Identify which cell holds the provided text, then report its (X, Y) central coordinate. 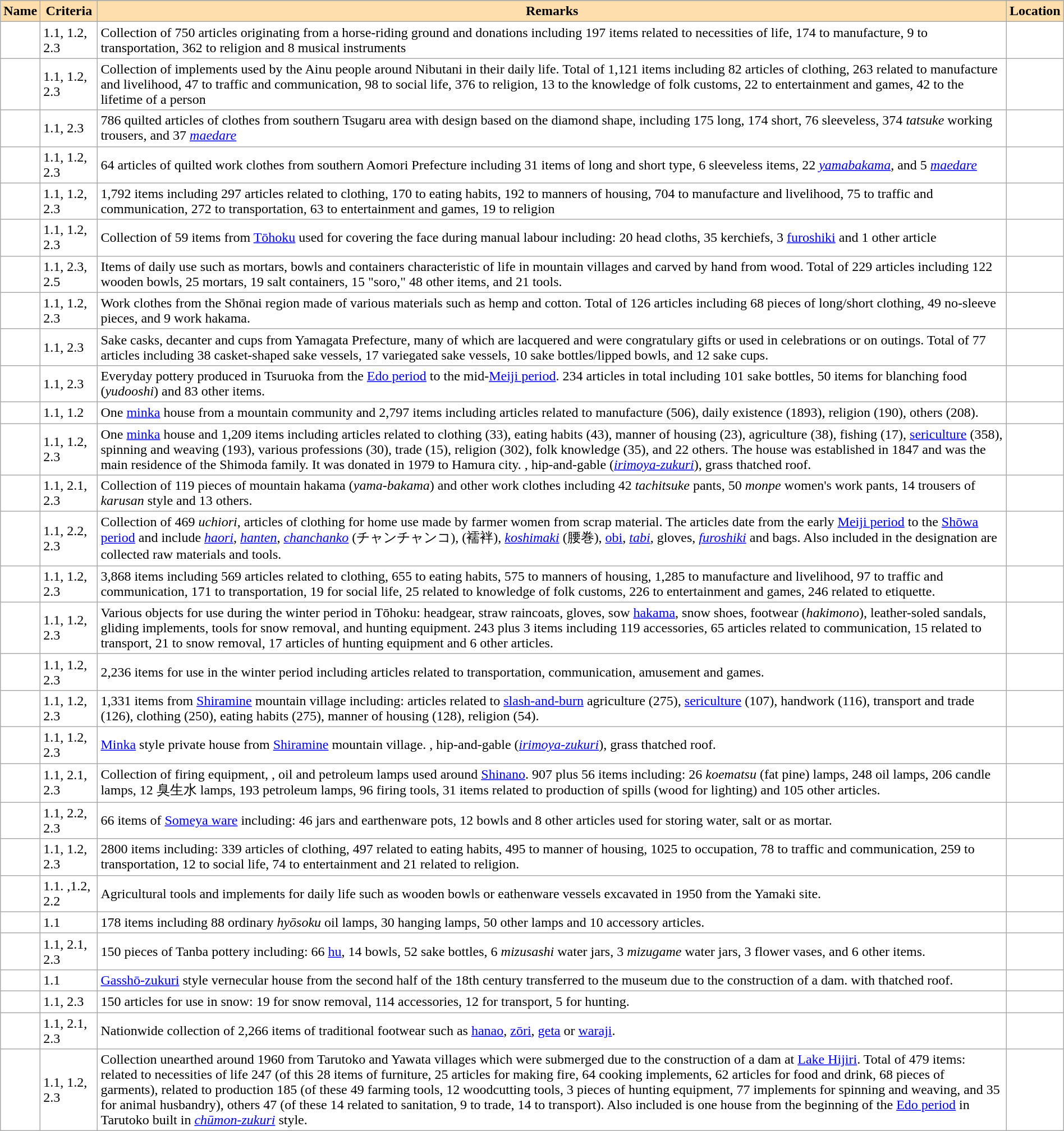
Minka style private house from Shiramine mountain village. , hip-and-gable (irimoya-zukuri), grass thatched roof. (552, 745)
178 items including 88 ordinary hyōsoku oil lamps, 30 hanging lamps, 50 other lamps and 10 accessory articles. (552, 922)
Remarks (552, 11)
Agricultural tools and implements for daily life such as wooden bowls or eathenware vessels excavated in 1950 from the Yamaki site. (552, 893)
Criteria (69, 11)
2,236 items for use in the winter period including articles related to transportation, communication, amusement and games. (552, 672)
1.1, 1.2 (69, 412)
Location (1035, 11)
Nationwide collection of 2,266 items of traditional footwear such as hanao, zōri, geta or waraji. (552, 1030)
1.1, 2.3, 2.5 (69, 274)
66 items of Someya ware including: 46 jars and earthenware pots, 12 bowls and 8 other articles used for storing water, salt or as mortar. (552, 820)
1.1. ,1.2, 2.2 (69, 893)
Name (20, 11)
150 articles for use in snow: 19 for snow removal, 114 accessories, 12 for transport, 5 for hunting. (552, 1001)
